Provide the [x, y] coordinate of the cell's center where the given text is located.  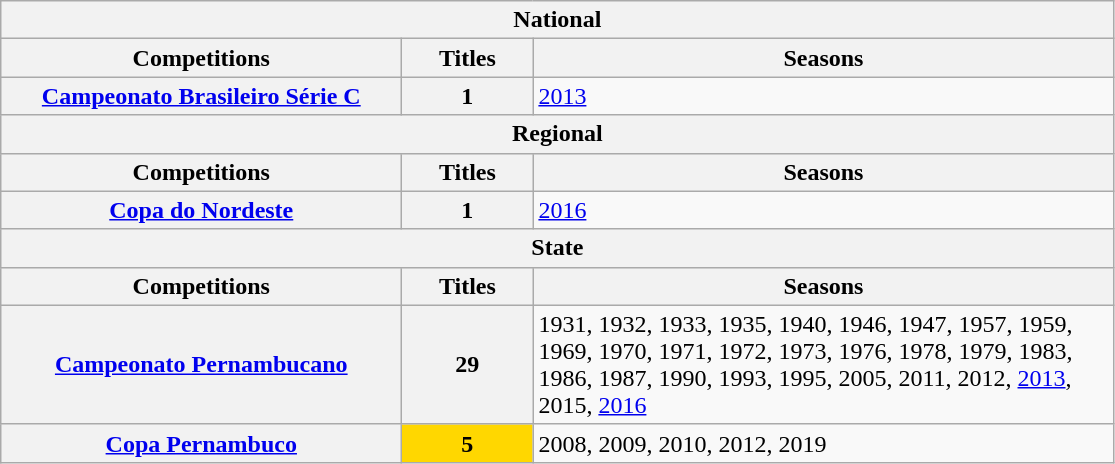
National [558, 20]
2016 [824, 210]
Copa Pernambuco [202, 443]
Copa do Nordeste [202, 210]
Campeonato Pernambucano [202, 364]
29 [468, 364]
State [558, 248]
2008, 2009, 2010, 2012, 2019 [824, 443]
Campeonato Brasileiro Série C [202, 96]
Regional [558, 134]
5 [468, 443]
2013 [824, 96]
